Extract the [X, Y] coordinate from the center of the cell holding the provided text.  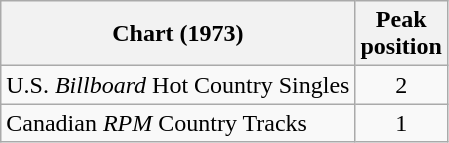
Peakposition [401, 34]
2 [401, 85]
1 [401, 123]
U.S. Billboard Hot Country Singles [178, 85]
Canadian RPM Country Tracks [178, 123]
Chart (1973) [178, 34]
